Extract the (X, Y) coordinate from the center of the cell holding the provided text.  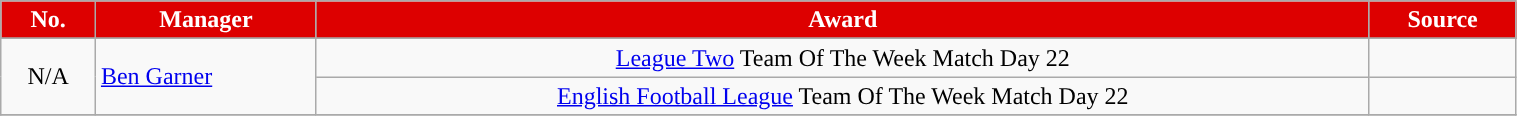
Award (842, 20)
Source (1442, 20)
League Two Team Of The Week Match Day 22 (842, 58)
English Football League Team Of The Week Match Day 22 (842, 96)
N/A (48, 77)
No. (48, 20)
Ben Garner (206, 77)
Manager (206, 20)
